Determine the [X, Y] coordinate at the center of the cell enclosing the given text.  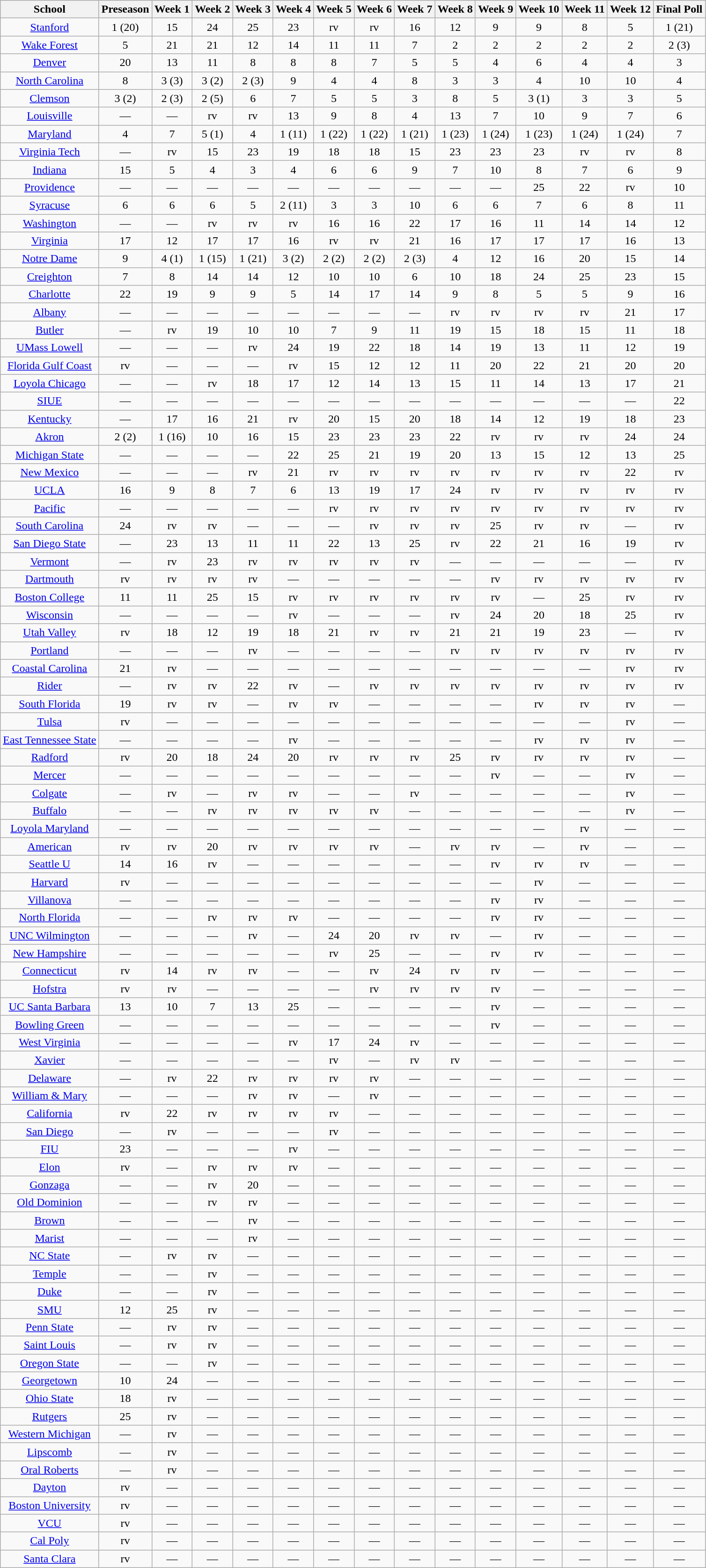
Dayton [50, 1488]
3 (3) [172, 80]
North Carolina [50, 80]
American [50, 846]
West Virginia [50, 1042]
Utah Valley [50, 633]
Week 3 [253, 9]
New Hampshire [50, 953]
Seattle U [50, 864]
Week 8 [455, 9]
Charlotte [50, 294]
Saint Louis [50, 1345]
Loyola Maryland [50, 829]
South Carolina [50, 526]
Week 5 [334, 9]
SMU [50, 1309]
Kentucky [50, 419]
Old Dominion [50, 1203]
UCLA [50, 490]
3 (1) [539, 98]
Elon [50, 1167]
Week 12 [630, 9]
Clemson [50, 98]
1 (15) [213, 259]
FIU [50, 1149]
East Tennessee State [50, 739]
Lipscomb [50, 1452]
VCU [50, 1523]
Wisconsin [50, 615]
Rider [50, 686]
Creighton [50, 277]
Boston College [50, 597]
Week 1 [172, 9]
Santa Clara [50, 1559]
Washington [50, 223]
UC Santa Barbara [50, 1006]
Mercer [50, 775]
Butler [50, 330]
Gonzaga [50, 1185]
Final Poll [679, 9]
Duke [50, 1291]
Radford [50, 757]
5 (1) [213, 134]
California [50, 1114]
Akron [50, 437]
South Florida [50, 704]
NC State [50, 1256]
Week 7 [415, 9]
Loyola Chicago [50, 383]
Rutgers [50, 1416]
Harvard [50, 882]
Hofstra [50, 989]
2 (5) [213, 98]
Ohio State [50, 1399]
Indiana [50, 169]
Oral Roberts [50, 1470]
Denver [50, 63]
Preseason [125, 9]
San Diego State [50, 544]
Virginia [50, 241]
Week 2 [213, 9]
Week 6 [374, 9]
San Diego [50, 1131]
Week 9 [495, 9]
Virginia Tech [50, 152]
North Florida [50, 918]
Florida Gulf Coast [50, 365]
Dartmouth [50, 579]
Marist [50, 1238]
Bowling Green [50, 1024]
Michigan State [50, 454]
Coastal Carolina [50, 668]
Western Michigan [50, 1434]
Boston University [50, 1505]
Tulsa [50, 722]
Week 4 [293, 9]
Portland [50, 650]
Pacific [50, 508]
Temple [50, 1274]
Xavier [50, 1060]
Week 11 [584, 9]
Georgetown [50, 1381]
Colgate [50, 793]
Brown [50, 1220]
Vermont [50, 562]
Week 10 [539, 9]
Louisville [50, 116]
1 (20) [125, 27]
Villanova [50, 900]
Wake Forest [50, 45]
4 (1) [172, 259]
1 (11) [293, 134]
Penn State [50, 1327]
Buffalo [50, 811]
UMass Lowell [50, 348]
Notre Dame [50, 259]
Maryland [50, 134]
Providence [50, 187]
Stanford [50, 27]
William & Mary [50, 1096]
School [50, 9]
Delaware [50, 1078]
New Mexico [50, 472]
Albany [50, 312]
Cal Poly [50, 1541]
UNC Wilmington [50, 935]
Connecticut [50, 971]
Syracuse [50, 205]
SIUE [50, 401]
2 (11) [293, 205]
1 (16) [172, 437]
Oregon State [50, 1363]
